Scan for the cell matching the given text and deliver its (X, Y) coordinate at center. 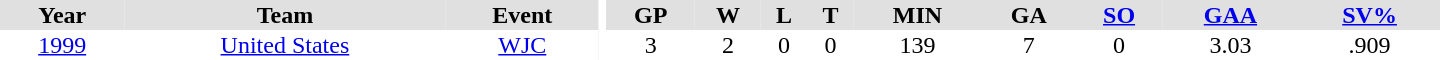
W (728, 15)
GAA (1230, 15)
GP (650, 15)
L (784, 15)
MIN (918, 15)
Team (284, 15)
2 (728, 45)
GA (1028, 15)
.909 (1370, 45)
SV% (1370, 15)
139 (918, 45)
1999 (62, 45)
3.03 (1230, 45)
SO (1118, 15)
United States (284, 45)
3 (650, 45)
T (830, 15)
Year (62, 15)
7 (1028, 45)
WJC (522, 45)
Event (522, 15)
